Return [x, y] of the center of cell containing provided text 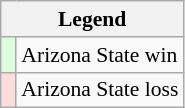
Arizona State loss [100, 90]
Legend [92, 19]
Arizona State win [100, 55]
